Scan for the cell matching the given text and deliver its (X, Y) coordinate at center. 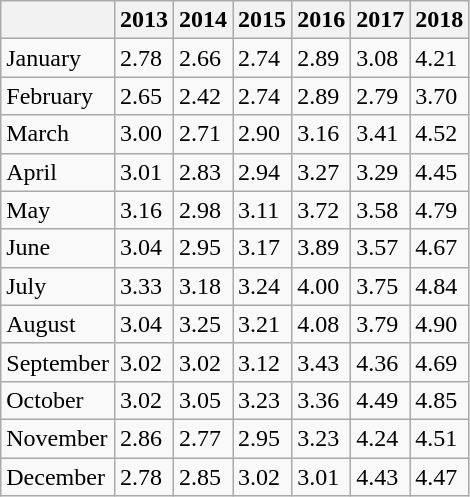
2.65 (144, 96)
2.79 (380, 96)
4.49 (380, 400)
January (58, 58)
3.36 (322, 400)
3.05 (204, 400)
4.69 (440, 362)
2.42 (204, 96)
3.11 (262, 210)
2.86 (144, 438)
November (58, 438)
2014 (204, 20)
September (58, 362)
4.36 (380, 362)
May (58, 210)
2.85 (204, 477)
3.70 (440, 96)
3.18 (204, 286)
March (58, 134)
2018 (440, 20)
4.43 (380, 477)
2.90 (262, 134)
3.41 (380, 134)
December (58, 477)
July (58, 286)
2.71 (204, 134)
3.17 (262, 248)
4.24 (380, 438)
2.98 (204, 210)
4.85 (440, 400)
3.72 (322, 210)
2013 (144, 20)
4.47 (440, 477)
4.52 (440, 134)
3.00 (144, 134)
3.21 (262, 324)
4.21 (440, 58)
2016 (322, 20)
4.00 (322, 286)
August (58, 324)
June (58, 248)
April (58, 172)
3.89 (322, 248)
2015 (262, 20)
4.51 (440, 438)
2017 (380, 20)
3.79 (380, 324)
3.29 (380, 172)
2.94 (262, 172)
4.08 (322, 324)
3.24 (262, 286)
3.08 (380, 58)
3.75 (380, 286)
4.84 (440, 286)
3.27 (322, 172)
3.33 (144, 286)
October (58, 400)
3.25 (204, 324)
2.66 (204, 58)
4.90 (440, 324)
2.83 (204, 172)
3.43 (322, 362)
4.67 (440, 248)
3.57 (380, 248)
4.79 (440, 210)
4.45 (440, 172)
February (58, 96)
3.58 (380, 210)
2.77 (204, 438)
3.12 (262, 362)
